Find where the given text appears and provide that cell's center as (x, y) coordinate. 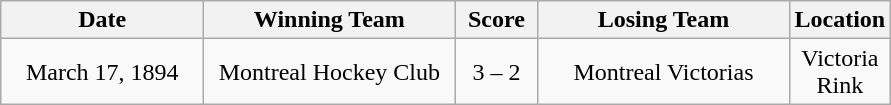
Location (840, 20)
Montreal Hockey Club (330, 72)
Losing Team (664, 20)
Score (496, 20)
Date (102, 20)
Victoria Rink (840, 72)
March 17, 1894 (102, 72)
3 – 2 (496, 72)
Montreal Victorias (664, 72)
Winning Team (330, 20)
